Identify which cell holds the provided text, then report its [x, y] central coordinate. 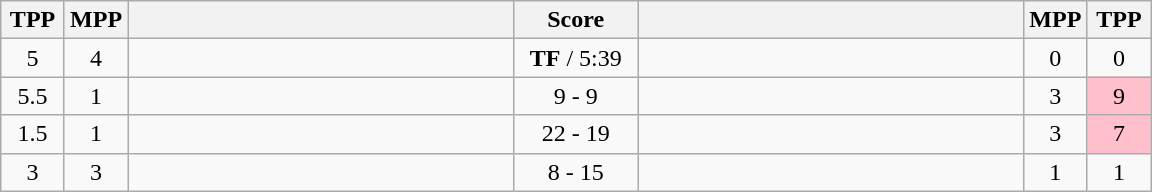
9 - 9 [576, 96]
TF / 5:39 [576, 58]
22 - 19 [576, 134]
8 - 15 [576, 172]
4 [96, 58]
Score [576, 20]
7 [1119, 134]
5.5 [33, 96]
1.5 [33, 134]
5 [33, 58]
9 [1119, 96]
